Extract the (X, Y) coordinate from the center of the cell holding the provided text.  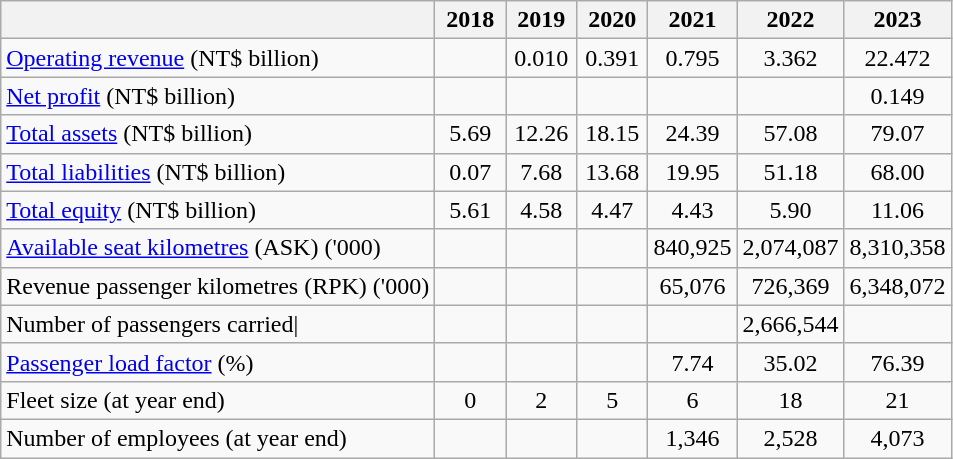
4.58 (542, 210)
12.26 (542, 134)
2,074,087 (790, 248)
Operating revenue (NT$ billion) (218, 58)
1,346 (692, 438)
2,666,544 (790, 324)
Passenger load factor (%) (218, 362)
65,076 (692, 286)
Number of passengers carried| (218, 324)
18.15 (612, 134)
5 (612, 400)
6,348,072 (898, 286)
79.07 (898, 134)
4.43 (692, 210)
4.47 (612, 210)
35.02 (790, 362)
18 (790, 400)
13.68 (612, 172)
19.95 (692, 172)
0.391 (612, 58)
726,369 (790, 286)
Fleet size (at year end) (218, 400)
4,073 (898, 438)
8,310,358 (898, 248)
5.61 (470, 210)
2021 (692, 20)
22.472 (898, 58)
2,528 (790, 438)
840,925 (692, 248)
24.39 (692, 134)
5.69 (470, 134)
2019 (542, 20)
57.08 (790, 134)
21 (898, 400)
0.149 (898, 96)
Available seat kilometres (ASK) ('000) (218, 248)
76.39 (898, 362)
0 (470, 400)
6 (692, 400)
2023 (898, 20)
Net profit (NT$ billion) (218, 96)
Total assets (NT$ billion) (218, 134)
2 (542, 400)
7.74 (692, 362)
Revenue passenger kilometres (RPK) ('000) (218, 286)
68.00 (898, 172)
Number of employees (at year end) (218, 438)
2020 (612, 20)
2018 (470, 20)
7.68 (542, 172)
0.795 (692, 58)
0.010 (542, 58)
5.90 (790, 210)
Total liabilities (NT$ billion) (218, 172)
11.06 (898, 210)
Total equity (NT$ billion) (218, 210)
51.18 (790, 172)
2022 (790, 20)
0.07 (470, 172)
3.362 (790, 58)
